Extract the [X, Y] coordinate from the center of the cell holding the provided text.  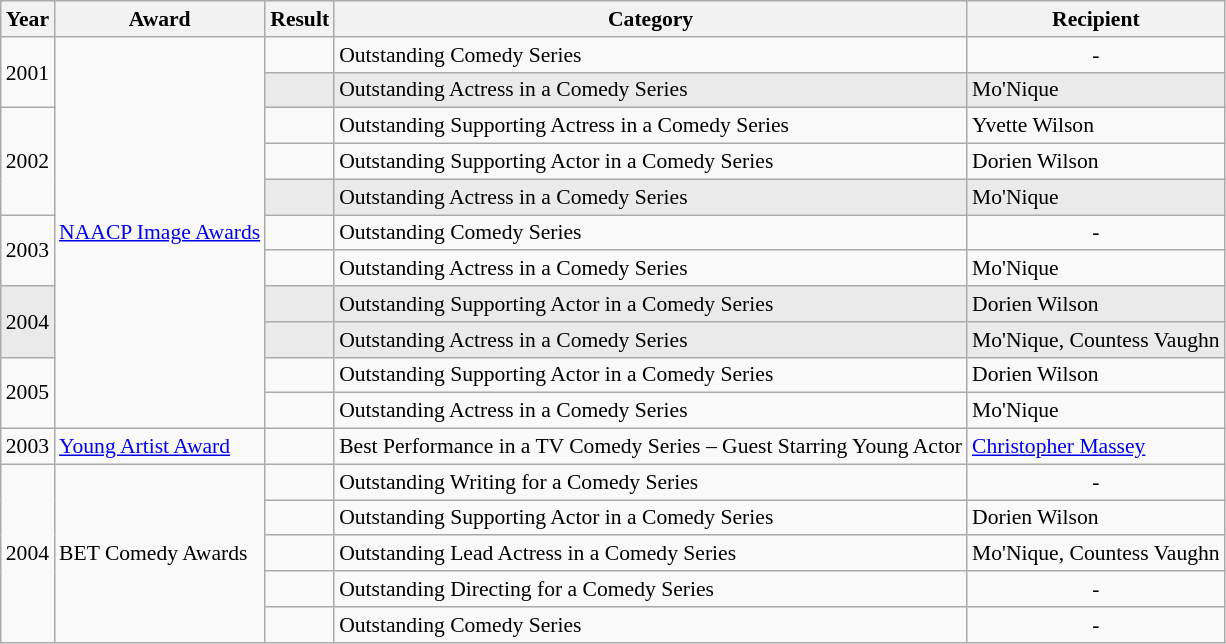
2001 [28, 72]
Outstanding Directing for a Comedy Series [650, 589]
Result [300, 19]
Outstanding Lead Actress in a Comedy Series [650, 554]
Outstanding Supporting Actress in a Comedy Series [650, 126]
Outstanding Writing for a Comedy Series [650, 482]
Best Performance in a TV Comedy Series – Guest Starring Young Actor [650, 447]
Year [28, 19]
NAACP Image Awards [160, 233]
Award [160, 19]
Recipient [1096, 19]
2002 [28, 162]
Yvette Wilson [1096, 126]
Young Artist Award [160, 447]
Category [650, 19]
BET Comedy Awards [160, 553]
Christopher Massey [1096, 447]
2005 [28, 392]
